Detect which cell encompasses the target text, then output its [x, y] center coordinate. 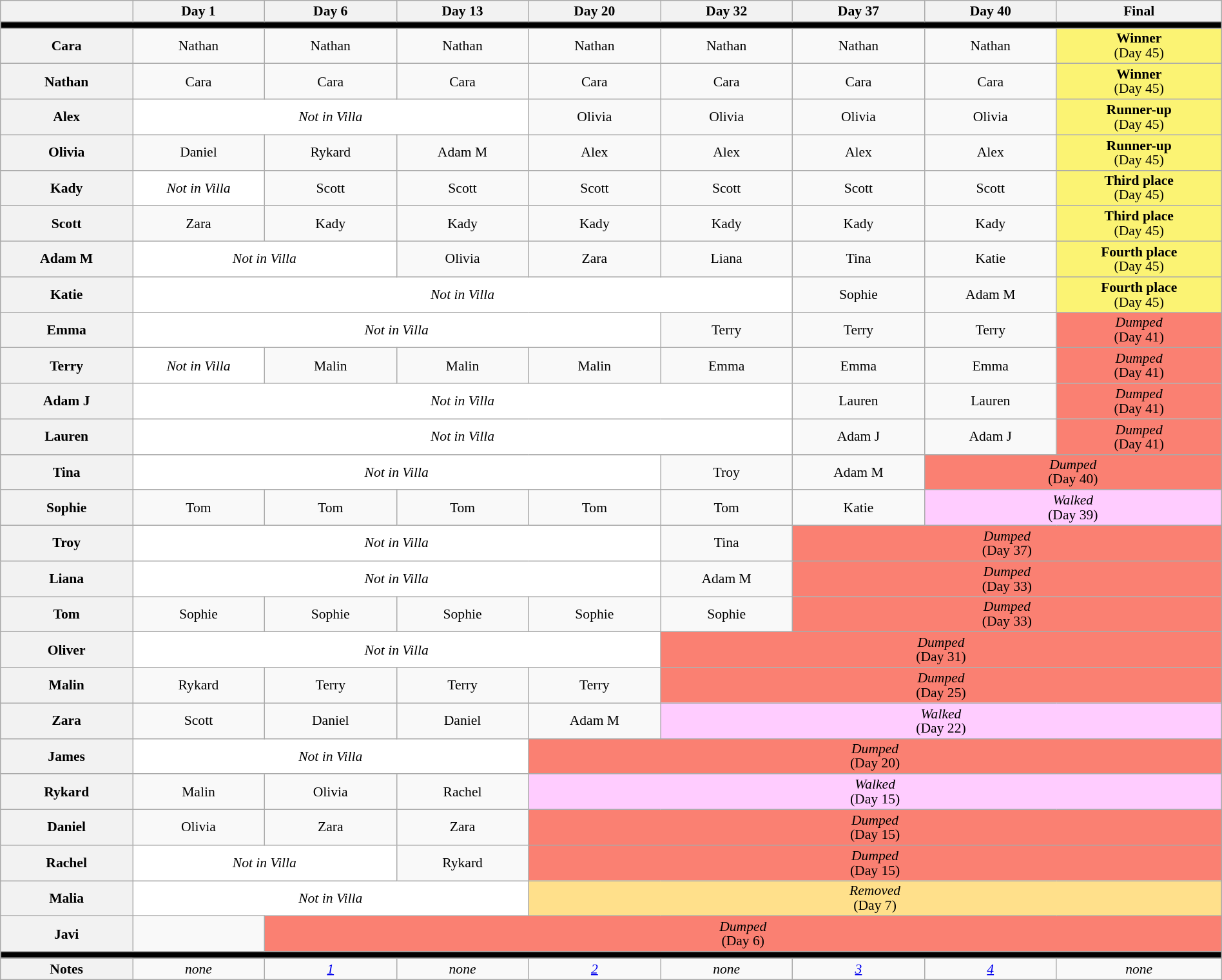
Dumped (Day 25) [941, 686]
Notes [67, 969]
Dumped (Day 20) [875, 756]
3 [858, 969]
Malia [67, 898]
1 [330, 969]
Day 37 [858, 12]
Day 13 [463, 12]
Day 1 [199, 12]
Dumped (Day 31) [941, 649]
Day 40 [990, 12]
Javi [67, 934]
Dumped (Day 37) [1007, 544]
James [67, 756]
Dumped (Day 40) [1072, 472]
Day 6 [330, 12]
Walked (Day 15) [875, 793]
Oliver [67, 649]
2 [594, 969]
4 [990, 969]
Dumped (Day 6) [742, 934]
Day 20 [594, 12]
Walked (Day 39) [1072, 508]
Walked (Day 22) [941, 720]
Removed (Day 7) [875, 898]
Final [1139, 12]
Day 32 [727, 12]
